Pinpoint the cell where the given text exists, returning its (X, Y) midpoint coordinate. 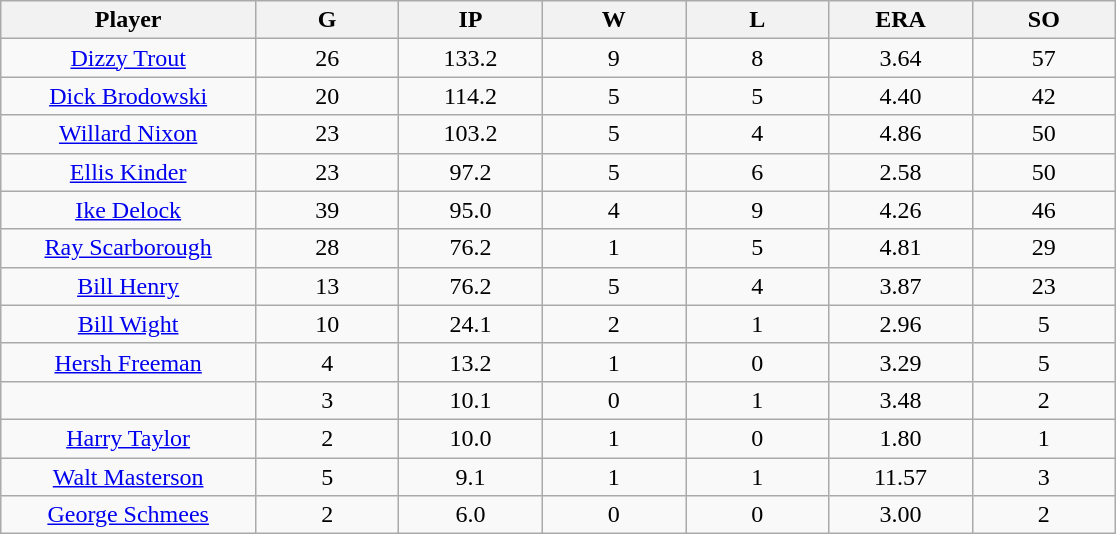
Dizzy Trout (128, 58)
3.29 (900, 362)
10.1 (470, 400)
6 (758, 172)
6.0 (470, 515)
IP (470, 20)
10.0 (470, 438)
4.81 (900, 248)
2.58 (900, 172)
ERA (900, 20)
11.57 (900, 477)
Player (128, 20)
10 (328, 324)
L (758, 20)
1.80 (900, 438)
42 (1044, 96)
G (328, 20)
103.2 (470, 134)
57 (1044, 58)
8 (758, 58)
2.96 (900, 324)
9.1 (470, 477)
4.86 (900, 134)
97.2 (470, 172)
28 (328, 248)
Ray Scarborough (128, 248)
3.48 (900, 400)
Walt Masterson (128, 477)
20 (328, 96)
Harry Taylor (128, 438)
SO (1044, 20)
13.2 (470, 362)
3.64 (900, 58)
133.2 (470, 58)
26 (328, 58)
13 (328, 286)
Bill Wight (128, 324)
114.2 (470, 96)
Ellis Kinder (128, 172)
24.1 (470, 324)
46 (1044, 210)
Willard Nixon (128, 134)
3.00 (900, 515)
95.0 (470, 210)
29 (1044, 248)
Ike Delock (128, 210)
W (614, 20)
4.40 (900, 96)
3.87 (900, 286)
39 (328, 210)
Bill Henry (128, 286)
Hersh Freeman (128, 362)
4.26 (900, 210)
Dick Brodowski (128, 96)
George Schmees (128, 515)
